Output the (X, Y) coordinate of the center of the cell containing the given text.  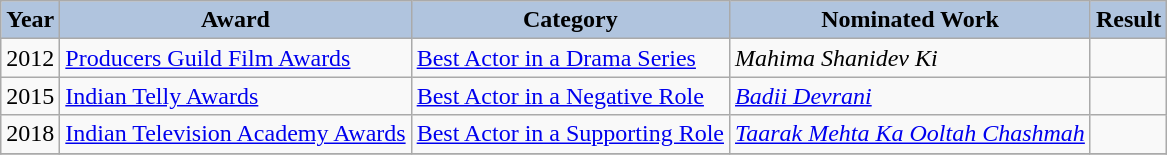
Indian Telly Awards (236, 96)
2012 (30, 58)
Badii Devrani (910, 96)
Producers Guild Film Awards (236, 58)
Award (236, 20)
Taarak Mehta Ka Ooltah Chashmah (910, 134)
Result (1128, 20)
Nominated Work (910, 20)
Best Actor in a Negative Role (570, 96)
2015 (30, 96)
Best Actor in a Drama Series (570, 58)
Mahima Shanidev Ki (910, 58)
Year (30, 20)
Indian Television Academy Awards (236, 134)
Best Actor in a Supporting Role (570, 134)
Category (570, 20)
2018 (30, 134)
